Output the [x, y] coordinate of the center of the cell containing the given text.  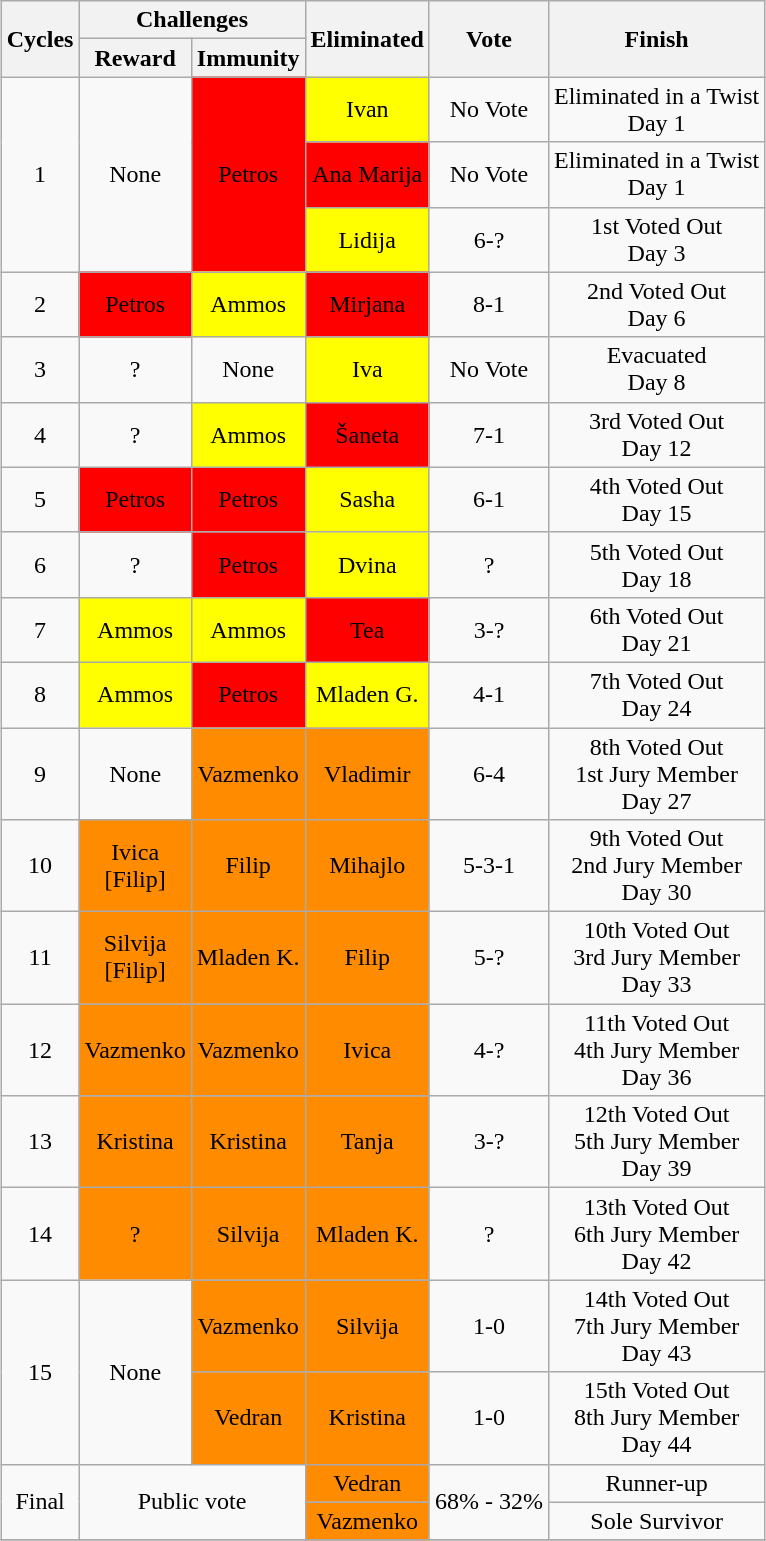
Ivica[Filip] [135, 866]
2nd Voted OutDay 6 [656, 304]
8-1 [488, 304]
9th Voted Out2nd Jury MemberDay 30 [656, 866]
6th Voted OutDay 21 [656, 630]
Eliminated [367, 39]
Ivan [367, 110]
5th Voted OutDay 18 [656, 564]
Sole Survivor [656, 1521]
4th Voted OutDay 15 [656, 500]
Challenges [192, 20]
Šaneta [367, 434]
Sasha [367, 500]
Finish [656, 39]
Mihajlo [367, 866]
11th Voted Out4th Jury MemberDay 36 [656, 1050]
3rd Voted OutDay 12 [656, 434]
Iva [367, 370]
Cycles [40, 39]
5 [40, 500]
Tanja [367, 1142]
15 [40, 1372]
14th Voted Out7th Jury MemberDay 43 [656, 1326]
Silvija[Filip] [135, 958]
7th Voted OutDay 24 [656, 694]
10 [40, 866]
1 [40, 174]
11 [40, 958]
6-? [488, 240]
4-? [488, 1050]
EvacuatedDay 8 [656, 370]
1st Voted OutDay 3 [656, 240]
4-1 [488, 694]
5-? [488, 958]
8th Voted Out1st Jury MemberDay 27 [656, 774]
Public vote [192, 1502]
13th Voted Out6th Jury MemberDay 42 [656, 1234]
5-3-1 [488, 866]
Lidija [367, 240]
13 [40, 1142]
Immunity [248, 58]
12 [40, 1050]
2 [40, 304]
7-1 [488, 434]
Runner-up [656, 1483]
Vote [488, 39]
6-4 [488, 774]
4 [40, 434]
Tea [367, 630]
Ivica [367, 1050]
Reward [135, 58]
10th Voted Out3rd Jury MemberDay 33 [656, 958]
9 [40, 774]
Vladimir [367, 774]
3 [40, 370]
Mladen G. [367, 694]
7 [40, 630]
12th Voted Out5th Jury MemberDay 39 [656, 1142]
6 [40, 564]
68% - 32% [488, 1502]
Final [40, 1502]
6-1 [488, 500]
Dvina [367, 564]
14 [40, 1234]
Mirjana [367, 304]
Ana Marija [367, 174]
15th Voted Out8th Jury MemberDay 44 [656, 1418]
8 [40, 694]
